Identify which cell holds the provided text, then report its [x, y] central coordinate. 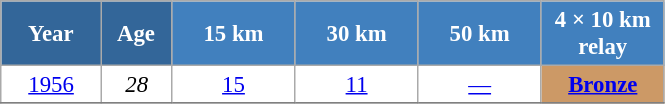
50 km [480, 34]
Bronze [602, 85]
Age [136, 34]
Year [52, 34]
— [480, 85]
15 [234, 85]
1956 [52, 85]
15 km [234, 34]
4 × 10 km relay [602, 34]
11 [356, 85]
28 [136, 85]
30 km [356, 34]
